Identify which cell holds the provided text, then report its [x, y] central coordinate. 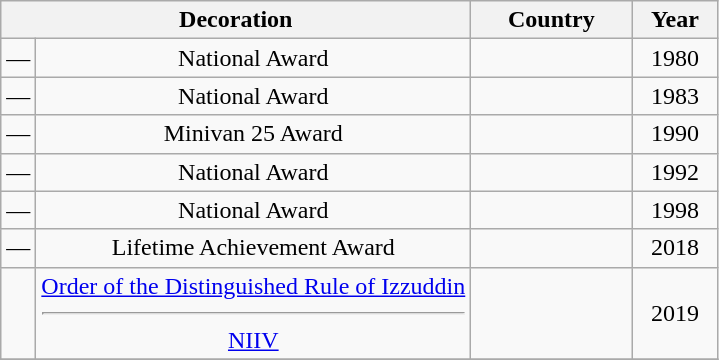
Decoration [236, 20]
Minivan 25 Award [254, 134]
1992 [675, 172]
Order of the Distinguished Rule of IzzuddinNIIV [254, 313]
Country [552, 20]
Year [675, 20]
1980 [675, 58]
1983 [675, 96]
2018 [675, 248]
1990 [675, 134]
Lifetime Achievement Award [254, 248]
2019 [675, 313]
1998 [675, 210]
